Detect which cell encompasses the target text, then output its [X, Y] center coordinate. 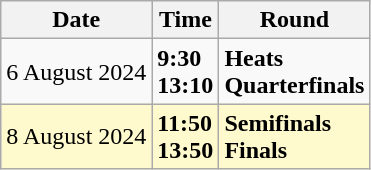
6 August 2024 [76, 72]
8 August 2024 [76, 136]
SemifinalsFinals [294, 136]
HeatsQuarterfinals [294, 72]
Round [294, 20]
9:3013:10 [186, 72]
Date [76, 20]
Time [186, 20]
11:5013:50 [186, 136]
